Output the [x, y] coordinate of the center of the cell containing the given text.  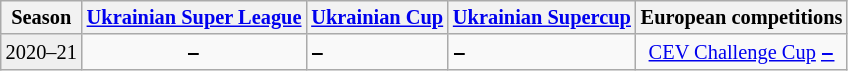
Ukrainian Supercup [542, 17]
European competitions [742, 17]
Ukrainian Super League [194, 17]
CEV Challenge Cup ‒ [742, 52]
2020–21 [42, 52]
Ukrainian Cup [377, 17]
Season [42, 17]
